For the text-containing cell, return its midpoint in [X, Y] coordinate format. 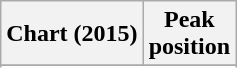
Chart (2015) [72, 34]
Peakposition [189, 34]
